Find where the given text appears and provide that cell's center as (X, Y) coordinate. 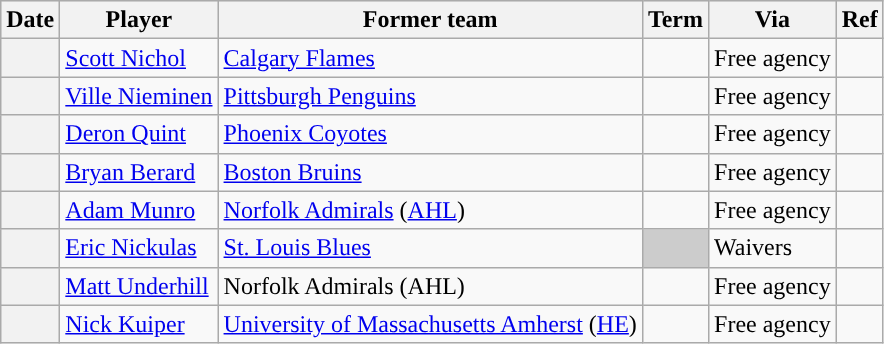
Waivers (773, 248)
Deron Quint (139, 134)
Via (773, 20)
St. Louis Blues (430, 248)
Scott Nichol (139, 58)
Date (30, 20)
Boston Bruins (430, 172)
Player (139, 20)
Former team (430, 20)
Matt Underhill (139, 286)
Adam Munro (139, 210)
Pittsburgh Penguins (430, 96)
Nick Kuiper (139, 324)
Bryan Berard (139, 172)
Calgary Flames (430, 58)
University of Massachusetts Amherst (HE) (430, 324)
Phoenix Coyotes (430, 134)
Ville Nieminen (139, 96)
Eric Nickulas (139, 248)
Term (675, 20)
Ref (860, 20)
